Pinpoint the cell where the given text exists, returning its [x, y] midpoint coordinate. 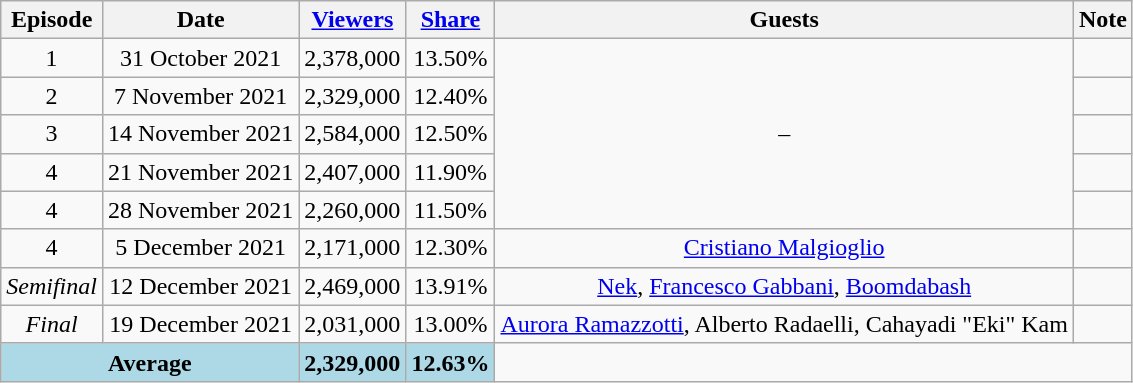
2,407,000 [352, 172]
2,171,000 [352, 248]
5 December 2021 [200, 248]
Guests [784, 20]
28 November 2021 [200, 210]
Final [52, 324]
2,378,000 [352, 58]
12.63% [450, 362]
13.91% [450, 286]
12.50% [450, 134]
Share [450, 20]
11.50% [450, 210]
13.00% [450, 324]
13.50% [450, 58]
12.40% [450, 96]
Date [200, 20]
21 November 2021 [200, 172]
Average [150, 362]
2,031,000 [352, 324]
2,584,000 [352, 134]
11.90% [450, 172]
19 December 2021 [200, 324]
Note [1102, 20]
14 November 2021 [200, 134]
3 [52, 134]
1 [52, 58]
Episode [52, 20]
– [784, 134]
2 [52, 96]
Aurora Ramazzotti, Alberto Radaelli, Cahayadi "Eki" Kam [784, 324]
7 November 2021 [200, 96]
Cristiano Malgioglio [784, 248]
2,260,000 [352, 210]
Viewers [352, 20]
12.30% [450, 248]
12 December 2021 [200, 286]
2,469,000 [352, 286]
31 October 2021 [200, 58]
Nek, Francesco Gabbani, Boomdabash [784, 286]
Semifinal [52, 286]
